Extract the [X, Y] coordinate from the center of the cell holding the provided text.  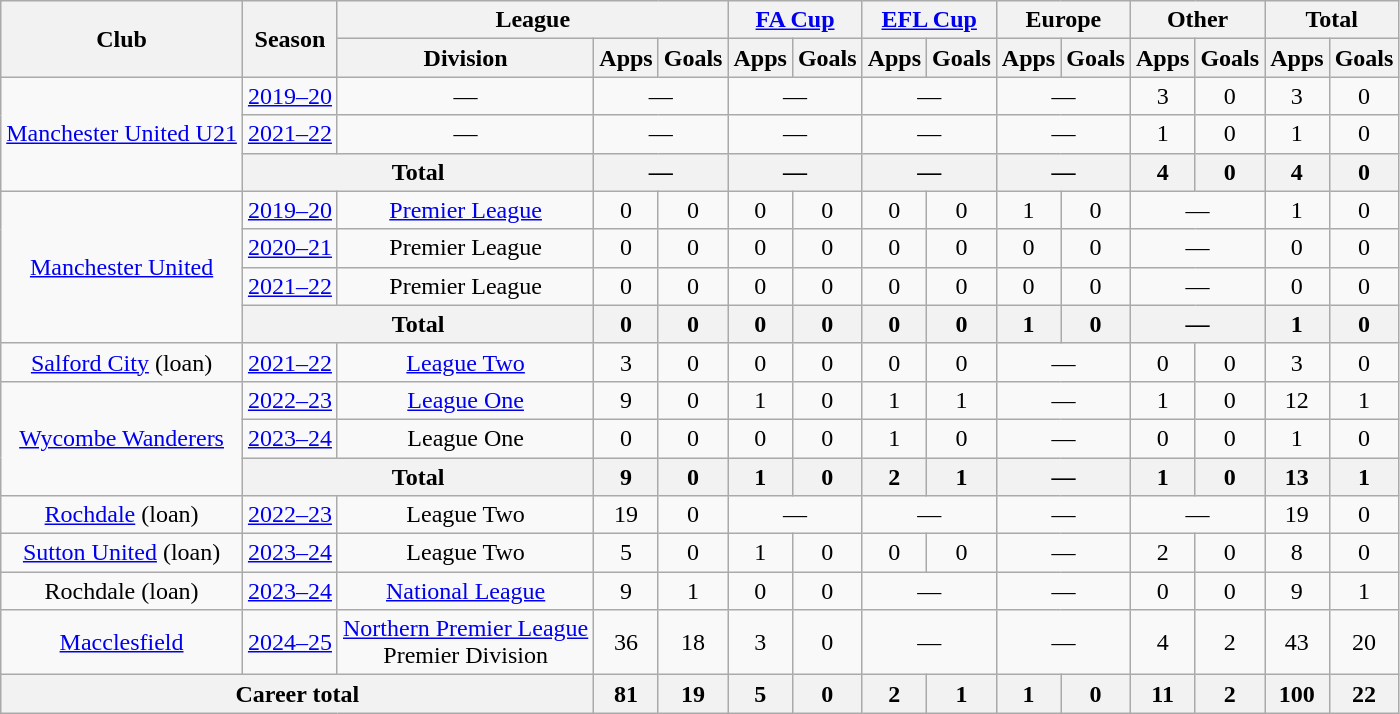
Division [465, 58]
Manchester United U21 [122, 134]
2020–21 [290, 248]
Manchester United [122, 267]
Northern Premier LeaguePremier Division [465, 642]
Other [1197, 20]
36 [626, 642]
13 [1297, 477]
Sutton United (loan) [122, 553]
Macclesfield [122, 642]
Career total [298, 694]
11 [1162, 694]
20 [1364, 642]
National League [465, 591]
8 [1297, 553]
81 [626, 694]
2024–25 [290, 642]
Salford City (loan) [122, 362]
Season [290, 39]
EFL Cup [929, 20]
18 [693, 642]
Europe [1063, 20]
League [532, 20]
FA Cup [795, 20]
43 [1297, 642]
Wycombe Wanderers [122, 438]
Club [122, 39]
22 [1364, 694]
100 [1297, 694]
12 [1297, 400]
